For the text-containing cell, return its midpoint in (X, Y) coordinate format. 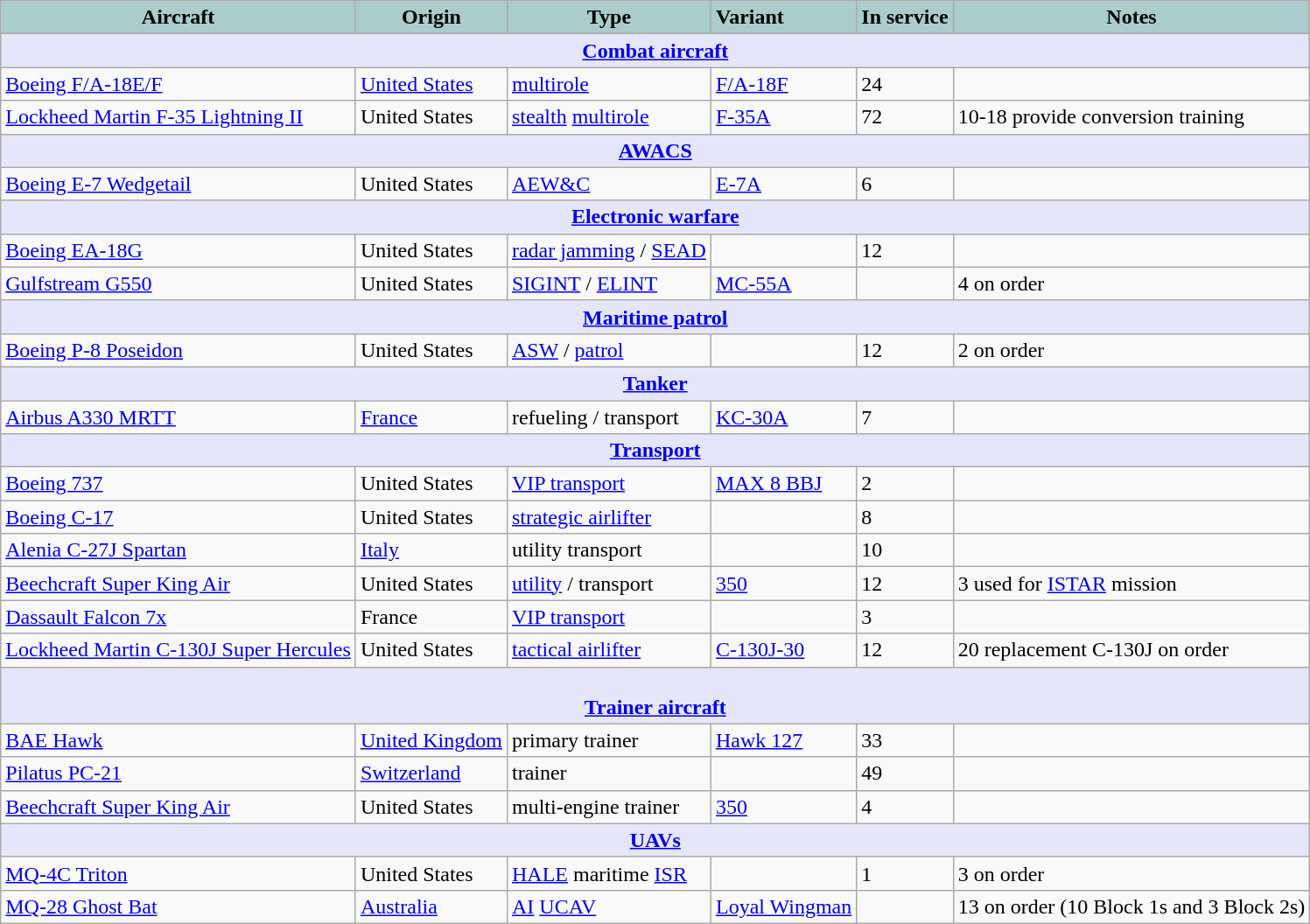
United Kingdom (431, 740)
MAX 8 BBJ (783, 484)
10-18 provide conversion training (1131, 117)
Dassault Falcon 7x (179, 617)
Combat aircraft (655, 51)
utility / transport (609, 584)
13 on order (10 Block 1s and 3 Block 2s) (1131, 906)
Loyal Wingman (783, 906)
Alenia C-27J Spartan (179, 550)
Australia (431, 906)
3 used for ISTAR mission (1131, 584)
multi-engine trainer (609, 807)
Variant (783, 17)
KC-30A (783, 417)
AI UCAV (609, 906)
Switzerland (431, 773)
SIGINT / ELINT (609, 283)
MQ-4C Triton (179, 873)
33 (905, 740)
tactical airlifter (609, 650)
3 on order (1131, 873)
UAVs (655, 840)
Type (609, 17)
24 (905, 84)
Boeing C-17 (179, 517)
Lockheed Martin F-35 Lightning II (179, 117)
F-35A (783, 117)
E-7A (783, 184)
Notes (1131, 17)
Boeing EA-18G (179, 250)
Transport (655, 451)
Gulfstream G550 (179, 283)
Italy (431, 550)
Boeing E-7 Wedgetail (179, 184)
20 replacement C-130J on order (1131, 650)
72 (905, 117)
C-130J-30 (783, 650)
Lockheed Martin C-130J Super Hercules (179, 650)
1 (905, 873)
Boeing F/A-18E/F (179, 84)
Electronic warfare (655, 217)
refueling / transport (609, 417)
AEW&C (609, 184)
In service (905, 17)
10 (905, 550)
trainer (609, 773)
4 (905, 807)
primary trainer (609, 740)
Aircraft (179, 17)
Boeing 737 (179, 484)
Tanker (655, 383)
strategic airlifter (609, 517)
BAE Hawk (179, 740)
7 (905, 417)
6 (905, 184)
2 on order (1131, 350)
stealth multirole (609, 117)
ASW / patrol (609, 350)
Hawk 127 (783, 740)
MQ-28 Ghost Bat (179, 906)
Maritime patrol (655, 317)
49 (905, 773)
HALE maritime ISR (609, 873)
4 on order (1131, 283)
Boeing P-8 Poseidon (179, 350)
8 (905, 517)
multirole (609, 84)
Airbus A330 MRTT (179, 417)
Origin (431, 17)
MC-55A (783, 283)
2 (905, 484)
utility transport (609, 550)
Pilatus PC-21 (179, 773)
radar jamming / SEAD (609, 250)
F/A-18F (783, 84)
3 (905, 617)
Trainer aircraft (655, 695)
AWACS (655, 150)
